Scan for the cell matching the given text and deliver its (X, Y) coordinate at center. 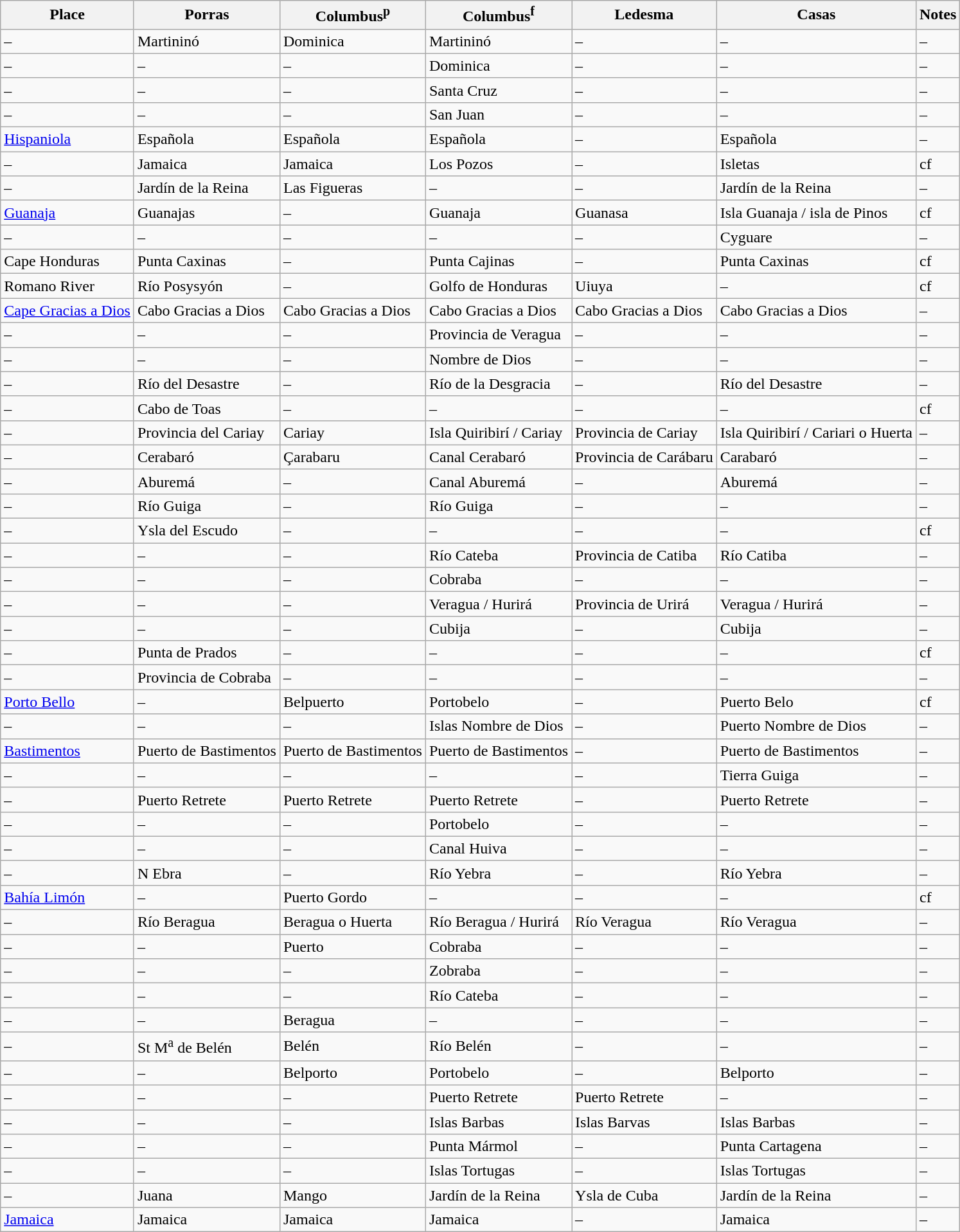
Hispaniola (67, 139)
Guanajas (207, 213)
N Ebra (207, 873)
Cariay (352, 433)
Puerto Gordo (352, 897)
Isla Quiribirí / Cariay (499, 433)
Isla Guanaja / isla de Pinos (816, 213)
Cabo de Toas (207, 408)
Santa Cruz (499, 90)
Beragua (352, 1020)
Provincia de Cobraba (207, 677)
Mango (352, 1195)
Belén (352, 1046)
Islas Nombre de Dios (499, 726)
Río Catiba (816, 555)
Provincia de Veragua (499, 335)
San Juan (499, 114)
Isletas (816, 164)
Columbusp (352, 15)
Columbusf (499, 15)
Cerabaró (207, 457)
Puerto Belo (816, 702)
Río de la Desgracia (499, 384)
Uiuya (644, 286)
Place (67, 15)
Tierra Guiga (816, 775)
Guanasa (644, 213)
Zobraba (499, 971)
Casas (816, 15)
Provincia de Cariay (644, 433)
Cyguare (816, 237)
Puerto Nombre de Dios (816, 726)
Punta Mármol (499, 1147)
Los Pozos (499, 164)
Juana (207, 1195)
Punta Cajinas (499, 262)
Ysla de Cuba (644, 1195)
Çarabaru (352, 457)
Porto Bello (67, 702)
Romano River (67, 286)
Porras (207, 15)
Las Figueras (352, 188)
Golfo de Honduras (499, 286)
Belpuerto (352, 702)
Provincia de Catiba (644, 555)
Islas Barvas (644, 1122)
Cape Gracias a Dios (67, 310)
Canal Cerabaró (499, 457)
Bastimentos (67, 751)
Canal Huiva (499, 848)
Punta de Prados (207, 653)
Carabaró (816, 457)
St Ma de Belén (207, 1046)
Río Beragua / Hurirá (499, 922)
Bahía Limón (67, 897)
Provincia de Carábaru (644, 457)
Canal Aburemá (499, 481)
Beragua o Huerta (352, 922)
Ledesma (644, 15)
Provincia del Cariay (207, 433)
Notes (938, 15)
Río Belén (499, 1046)
Puerto (352, 947)
Nombre de Dios (499, 359)
Isla Quiribirí / Cariari o Huerta (816, 433)
Cape Honduras (67, 262)
Ysla del Escudo (207, 531)
Punta Cartagena (816, 1147)
Río Beragua (207, 922)
Río Posysyón (207, 286)
Provincia de Urirá (644, 604)
